Identify which cell holds the provided text, then report its [x, y] central coordinate. 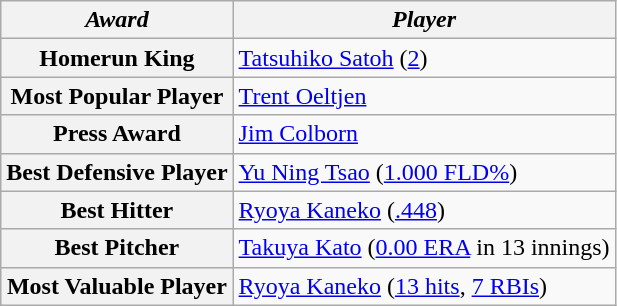
Best Defensive Player [117, 172]
Takuya Kato (0.00 ERA in 13 innings) [424, 248]
Press Award [117, 134]
Tatsuhiko Satoh (2) [424, 58]
Ryoya Kaneko (.448) [424, 210]
Most Valuable Player [117, 286]
Trent Oeltjen [424, 96]
Player [424, 20]
Yu Ning Tsao (1.000 FLD%) [424, 172]
Best Hitter [117, 210]
Award [117, 20]
Jim Colborn [424, 134]
Homerun King [117, 58]
Best Pitcher [117, 248]
Most Popular Player [117, 96]
Ryoya Kaneko (13 hits, 7 RBIs) [424, 286]
